Determine the [x, y] coordinate at the center of the cell enclosing the given text.  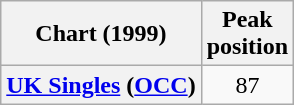
Chart (1999) [101, 34]
UK Singles (OCC) [101, 85]
Peakposition [247, 34]
87 [247, 85]
